Output the [X, Y] coordinate of the center of the cell containing the given text.  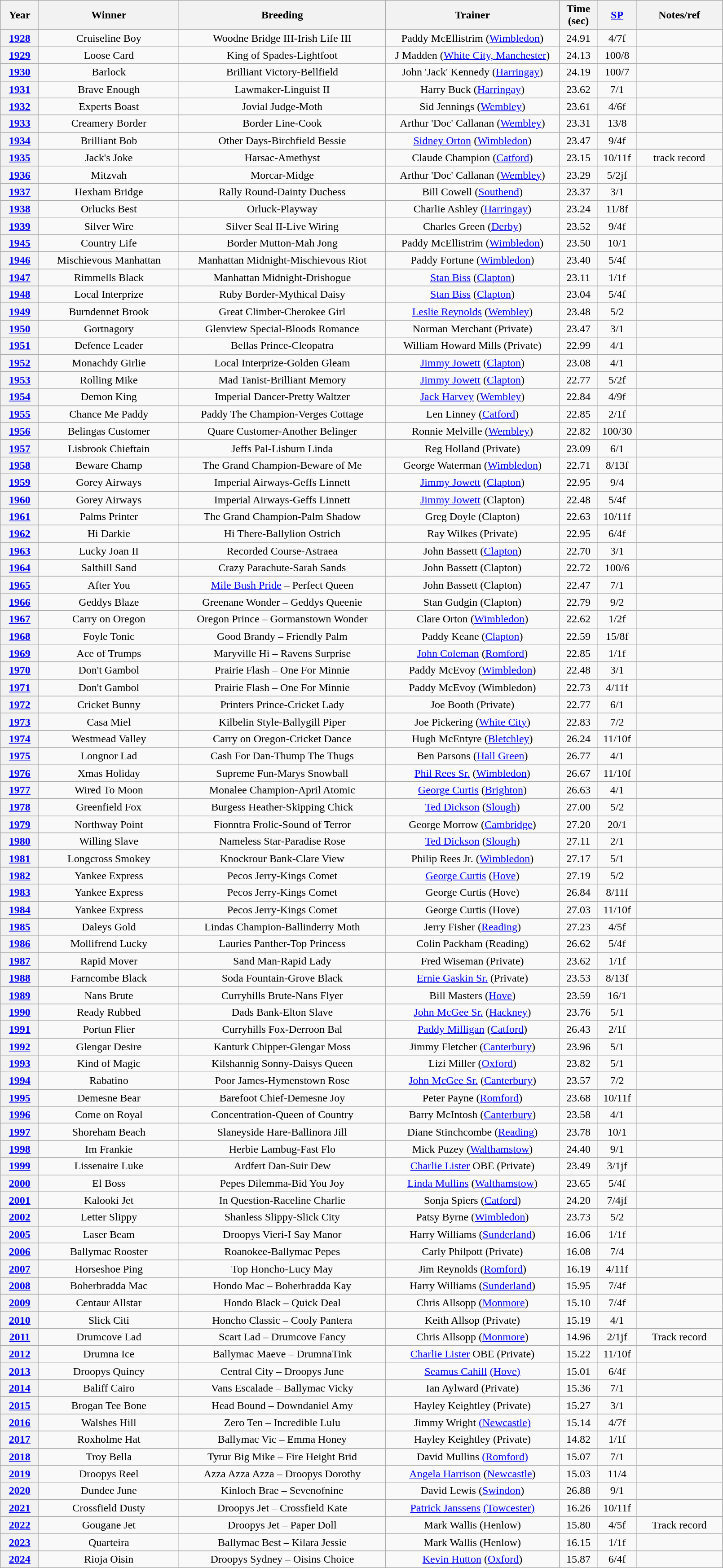
1960 [20, 500]
2005 [20, 1234]
John McGee Sr. (Canterbury) [472, 1081]
In Question-Raceline Charlie [282, 1200]
Willing Slave [109, 841]
Cricket Bunny [109, 705]
Mitzvah [109, 175]
8/11f [617, 893]
Year [20, 15]
1966 [20, 602]
2017 [20, 1440]
26.88 [578, 1491]
2012 [20, 1354]
15.87 [578, 1559]
Mile Bush Pride – Perfect Queen [282, 585]
100/6 [617, 568]
Droopys Vieri-I Say Manor [282, 1234]
2014 [20, 1388]
Creamery Border [109, 123]
1997 [20, 1132]
1971 [20, 687]
15.19 [578, 1320]
Rioja Oisin [109, 1559]
5/2f [617, 380]
27.20 [578, 824]
7/4jf [617, 1200]
16.08 [578, 1251]
Azza Azza Azza – Droopys Dorothy [282, 1474]
After You [109, 585]
Zero Ten – Incredible Lulu [282, 1423]
Angela Harrison (Newcastle) [472, 1474]
1996 [20, 1115]
23.09 [578, 448]
23.11 [578, 277]
1999 [20, 1166]
Casa Miel [109, 722]
1979 [20, 824]
George Waterman (Wimbledon) [472, 465]
Joe Booth (Private) [472, 705]
1956 [20, 431]
Rapid Mover [109, 961]
Gougane Jet [109, 1525]
1988 [20, 978]
27.00 [578, 807]
1931 [20, 89]
Keith Allsop (Private) [472, 1320]
1951 [20, 346]
22.73 [578, 687]
track record [679, 158]
23.40 [578, 260]
Glengar Desire [109, 1047]
Lucky Joan II [109, 551]
Roxholme Hat [109, 1440]
1967 [20, 619]
23.61 [578, 106]
26.84 [578, 893]
23.37 [578, 192]
Bill Cowell (Southend) [472, 192]
1932 [20, 106]
14.82 [578, 1440]
7/4 [617, 1251]
The Grand Champion-Beware of Me [282, 465]
15.01 [578, 1371]
26.62 [578, 944]
Lizi Miller (Oxford) [472, 1064]
24.13 [578, 55]
Carry on Oregon [109, 619]
4/9f [617, 397]
Hi Darkie [109, 534]
24.20 [578, 1200]
Fred Wiseman (Private) [472, 961]
1933 [20, 123]
Loose Card [109, 55]
Kinloch Brae – Sevenofnine [282, 1491]
1964 [20, 568]
Great Climber-Cherokee Girl [282, 312]
1938 [20, 209]
22.62 [578, 619]
Hexham Bridge [109, 192]
Harry Buck (Harringay) [472, 89]
1930 [20, 72]
1950 [20, 329]
1986 [20, 944]
Trainer [472, 15]
Centaur Allstar [109, 1303]
Ben Parsons (Hall Green) [472, 756]
Monalee Champion-April Atomic [282, 790]
Mad Tanist-Brilliant Memory [282, 380]
Crossfield Dusty [109, 1508]
Morcar-Midge [282, 175]
23.76 [578, 1012]
2/1jf [617, 1337]
Westmead Valley [109, 739]
1969 [20, 653]
1998 [20, 1149]
14.96 [578, 1337]
Harsac-Amethyst [282, 158]
23.59 [578, 995]
1954 [20, 397]
Monachdy Girlie [109, 363]
Droopys Quincy [109, 1371]
Paddy Fortune (Wimbledon) [472, 260]
Notes/ref [679, 15]
Manhattan Midnight-Drishogue [282, 277]
Barry McIntosh (Canterbury) [472, 1115]
1994 [20, 1081]
Longnor Lad [109, 756]
Herbie Lambug-Fast Flo [282, 1149]
Jimmy Fletcher (Canterbury) [472, 1047]
El Boss [109, 1183]
1948 [20, 295]
Orluck-Playway [282, 209]
1990 [20, 1012]
Slaneyside Hare-Ballinora Jill [282, 1132]
Shoreham Beach [109, 1132]
Concentration-Queen of Country [282, 1115]
1980 [20, 841]
Norman Merchant (Private) [472, 329]
Mollifrend Lucky [109, 944]
1983 [20, 893]
Imperial Dancer-Pretty Waltzer [282, 397]
Droopys Jet – Crossfield Kate [282, 1508]
1952 [20, 363]
Geddys Blaze [109, 602]
24.91 [578, 38]
Slick Citi [109, 1320]
26.77 [578, 756]
2018 [20, 1457]
15/8f [617, 636]
23.65 [578, 1183]
Quare Customer-Another Belinger [282, 431]
Rally Round-Dainty Duchess [282, 192]
15.03 [578, 1474]
15.80 [578, 1525]
Jovial Judge-Moth [282, 106]
100/7 [617, 72]
Jim Reynolds (Romford) [472, 1268]
23.49 [578, 1166]
Ray Wilkes (Private) [472, 534]
1953 [20, 380]
23.24 [578, 209]
1947 [20, 277]
Lauries Panther-Top Princess [282, 944]
Brilliant Bob [109, 141]
Kanturk Chipper-Glengar Moss [282, 1047]
Mick Puzey (Walthamstow) [472, 1149]
23.73 [578, 1217]
2024 [20, 1559]
16.06 [578, 1234]
Ian Aylward (Private) [472, 1388]
Glenview Special-Bloods Romance [282, 329]
Crazy Parachute-Sarah Sands [282, 568]
Time (sec) [578, 15]
Greg Doyle (Clapton) [472, 517]
Kilbelin Style-Ballygill Piper [282, 722]
1936 [20, 175]
26.24 [578, 739]
Nans Brute [109, 995]
26.63 [578, 790]
Patrick Janssens (Towcester) [472, 1508]
16/1 [617, 995]
11/4 [617, 1474]
Letter Slippy [109, 1217]
Soda Fountain-Grove Black [282, 978]
3/1jf [617, 1166]
15.22 [578, 1354]
23.52 [578, 226]
George Morrow (Cambridge) [472, 824]
Head Bound – Downdaniel Amy [282, 1405]
Hi There-Ballylion Ostrich [282, 534]
Nameless Star-Paradise Rose [282, 841]
100/30 [617, 431]
Kevin Hutton (Oxford) [472, 1559]
David Mullins (Romford) [472, 1457]
1968 [20, 636]
Greenfield Fox [109, 807]
Jerry Fisher (Reading) [472, 927]
27.19 [578, 876]
23.78 [578, 1132]
Carly Philpott (Private) [472, 1251]
Laser Beam [109, 1234]
2000 [20, 1183]
16.15 [578, 1542]
Shanless Slippy-Slick City [282, 1217]
Baliff Cairo [109, 1388]
Ballymac Maeve – DrumnaTink [282, 1354]
Ballymac Best – Kilara Jessie [282, 1542]
Local Interprize-Golden Gleam [282, 363]
Bellas Prince-Cleopatra [282, 346]
22.72 [578, 568]
Sonja Spiers (Catford) [472, 1200]
Jack's Joke [109, 158]
1961 [20, 517]
26.67 [578, 773]
Droopys Jet – Paper Doll [282, 1525]
Droopys Sydney – Oisins Choice [282, 1559]
23.96 [578, 1047]
15.36 [578, 1388]
2007 [20, 1268]
Lindas Champion-Ballinderry Moth [282, 927]
Central City – Droopys June [282, 1371]
Come on Royal [109, 1115]
Belingas Customer [109, 431]
Leslie Reynolds (Wembley) [472, 312]
Defence Leader [109, 346]
Lisbrook Chieftain [109, 448]
23.82 [578, 1064]
1939 [20, 226]
Top Honcho-Lucy May [282, 1268]
22.47 [578, 585]
George Curtis (Brighton) [472, 790]
Knockrour Bank-Clare View [282, 859]
Other Days-Birchfield Bessie [282, 141]
Wired To Moon [109, 790]
Ernie Gaskin Sr. (Private) [472, 978]
Curryhills Brute-Nans Flyer [282, 995]
22.79 [578, 602]
Philip Rees Jr. (Wimbledon) [472, 859]
Woodne Bridge III-Irish Life III [282, 38]
Ronnie Melville (Wembley) [472, 431]
Burgess Heather-Skipping Chick [282, 807]
24.19 [578, 72]
15.07 [578, 1457]
Peter Payne (Romford) [472, 1098]
Foyle Tonic [109, 636]
Kalooki Jet [109, 1200]
15.14 [578, 1423]
16.19 [578, 1268]
1963 [20, 551]
26.43 [578, 1029]
Phil Rees Sr. (Wimbledon) [472, 773]
Daleys Gold [109, 927]
13/8 [617, 123]
Cruiseline Boy [109, 38]
Silver Seal II-Live Wiring [282, 226]
9/4 [617, 482]
2015 [20, 1405]
Brave Enough [109, 89]
1987 [20, 961]
1985 [20, 927]
22.59 [578, 636]
Fionntra Frolic-Sound of Terror [282, 824]
Charles Green (Derby) [472, 226]
Seamus Cahill (Hove) [472, 1371]
Sid Jennings (Wembley) [472, 106]
1957 [20, 448]
Sidney Orton (Wimbledon) [472, 141]
100/8 [617, 55]
John 'Jack' Kennedy (Harringay) [472, 72]
Orlucks Best [109, 209]
Tyrur Big Mike – Fire Height Brid [282, 1457]
Jeffs Pal-Lisburn Linda [282, 448]
Kilshannig Sonny-Daisys Queen [282, 1064]
1976 [20, 773]
Mischievous Manhattan [109, 260]
Poor James-Hymenstown Rose [282, 1081]
20/1 [617, 824]
Quarteira [109, 1542]
1/2f [617, 619]
4/6f [617, 106]
Maryville Hi – Ravens Surprise [282, 653]
1977 [20, 790]
Sand Man-Rapid Lady [282, 961]
Portun Flier [109, 1029]
Bill Masters (Hove) [472, 995]
The Grand Champion-Palm Shadow [282, 517]
David Lewis (Swindon) [472, 1491]
1995 [20, 1098]
Charlie Ashley (Harringay) [472, 209]
1935 [20, 158]
Salthill Sand [109, 568]
Colin Packham (Reading) [472, 944]
Patsy Byrne (Wimbledon) [472, 1217]
1945 [20, 243]
2/1 [617, 841]
5/2jf [617, 175]
1959 [20, 482]
22.71 [578, 465]
Recorded Course-Astraea [282, 551]
Droopys Reel [109, 1474]
2006 [20, 1251]
15.10 [578, 1303]
2016 [20, 1423]
Linda Mullins (Walthamstow) [472, 1183]
Greenane Wonder – Geddys Queenie [282, 602]
Boherbradda Mac [109, 1286]
27.23 [578, 927]
2013 [20, 1371]
23.15 [578, 158]
1949 [20, 312]
Reg Holland (Private) [472, 448]
23.57 [578, 1081]
1984 [20, 910]
23.68 [578, 1098]
24.40 [578, 1149]
23.29 [578, 175]
23.53 [578, 978]
1992 [20, 1047]
22.63 [578, 517]
Len Linney (Catford) [472, 414]
Good Brandy – Friendly Palm [282, 636]
1928 [20, 38]
Roanokee-Ballymac Pepes [282, 1251]
Honcho Classic – Cooly Pantera [282, 1320]
2008 [20, 1286]
Xmas Holiday [109, 773]
2001 [20, 1200]
King of Spades-Lightfoot [282, 55]
Drumna Ice [109, 1354]
27.17 [578, 859]
Carry on Oregon-Cricket Dance [282, 739]
Border Line-Cook [282, 123]
23.58 [578, 1115]
Jack Harvey (Wembley) [472, 397]
Ballymac Vic – Emma Honey [282, 1440]
9/2 [617, 602]
Ready Rubbed [109, 1012]
Oregon Prince – Gormanstown Wonder [282, 619]
2002 [20, 1217]
22.84 [578, 397]
1937 [20, 192]
2023 [20, 1542]
1958 [20, 465]
SP [617, 15]
Printers Prince-Cricket Lady [282, 705]
Hondo Black – Quick Deal [282, 1303]
J Madden (White City, Manchester) [472, 55]
Supreme Fun-Marys Snowball [282, 773]
Border Mutton-Mah Jong [282, 243]
1929 [20, 55]
Kind of Magic [109, 1064]
John McGee Sr. (Hackney) [472, 1012]
Walshes Hill [109, 1423]
Rolling Mike [109, 380]
Rabatino [109, 1081]
1981 [20, 859]
Silver Wire [109, 226]
27.03 [578, 910]
Rimmells Black [109, 277]
Northway Point [109, 824]
Brogan Tee Bone [109, 1405]
Troy Bella [109, 1457]
23.31 [578, 123]
1973 [20, 722]
Pepes Dilemma-Bid You Joy [282, 1183]
1974 [20, 739]
Paddy Milligan (Catford) [472, 1029]
1965 [20, 585]
Paddy Keane (Clapton) [472, 636]
Horseshoe Ping [109, 1268]
Longcross Smokey [109, 859]
Chance Me Paddy [109, 414]
Barefoot Chief-Demesne Joy [282, 1098]
2021 [20, 1508]
Beware Champ [109, 465]
23.08 [578, 363]
William Howard Mills (Private) [472, 346]
22.83 [578, 722]
Claude Champion (Catford) [472, 158]
Breeding [282, 15]
2020 [20, 1491]
11/8f [617, 209]
23.48 [578, 312]
1955 [20, 414]
Dads Bank-Elton Slave [282, 1012]
Barlock [109, 72]
1982 [20, 876]
Palms Printer [109, 517]
Paddy The Champion-Verges Cottage [282, 414]
15.27 [578, 1405]
23.50 [578, 243]
Vans Escalade – Ballymac Vicky [282, 1388]
Stan Gudgin (Clapton) [472, 602]
Jimmy Wright (Newcastle) [472, 1423]
1991 [20, 1029]
Clare Orton (Wimbledon) [472, 619]
Winner [109, 15]
Demon King [109, 397]
1972 [20, 705]
Diane Stinchcombe (Reading) [472, 1132]
1989 [20, 995]
Gortnagory [109, 329]
1962 [20, 534]
Local Interprize [109, 295]
Burndennet Brook [109, 312]
22.99 [578, 346]
Brilliant Victory-Bellfield [282, 72]
2022 [20, 1525]
16.26 [578, 1508]
22.70 [578, 551]
Hondo Mac – Boherbradda Kay [282, 1286]
Curryhills Fox-Derroon Bal [282, 1029]
Experts Boast [109, 106]
Manhattan Midnight-Mischievous Riot [282, 260]
1993 [20, 1064]
Country Life [109, 243]
15.95 [578, 1286]
Hugh McEntyre (Bletchley) [472, 739]
Im Frankie [109, 1149]
1934 [20, 141]
John Coleman (Romford) [472, 653]
1946 [20, 260]
Ace of Trumps [109, 653]
Lissenaire Luke [109, 1166]
Ardfert Dan-Suir Dew [282, 1166]
22.82 [578, 431]
Lawmaker-Linguist II [282, 89]
Ruby Border-Mythical Daisy [282, 295]
1970 [20, 670]
Cash For Dan-Thump The Thugs [282, 756]
27.11 [578, 841]
Ballymac Rooster [109, 1251]
1978 [20, 807]
2009 [20, 1303]
1975 [20, 756]
Joe Pickering (White City) [472, 722]
Scart Lad – Drumcove Fancy [282, 1337]
Demesne Bear [109, 1098]
2010 [20, 1320]
2019 [20, 1474]
2011 [20, 1337]
23.04 [578, 295]
Farncombe Black [109, 978]
Drumcove Lad [109, 1337]
Dundee June [109, 1491]
